Find where the given text appears and provide that cell's center as (X, Y) coordinate. 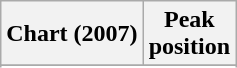
Chart (2007) (72, 34)
Peakposition (189, 34)
